Return (x, y) of the center of cell containing provided text 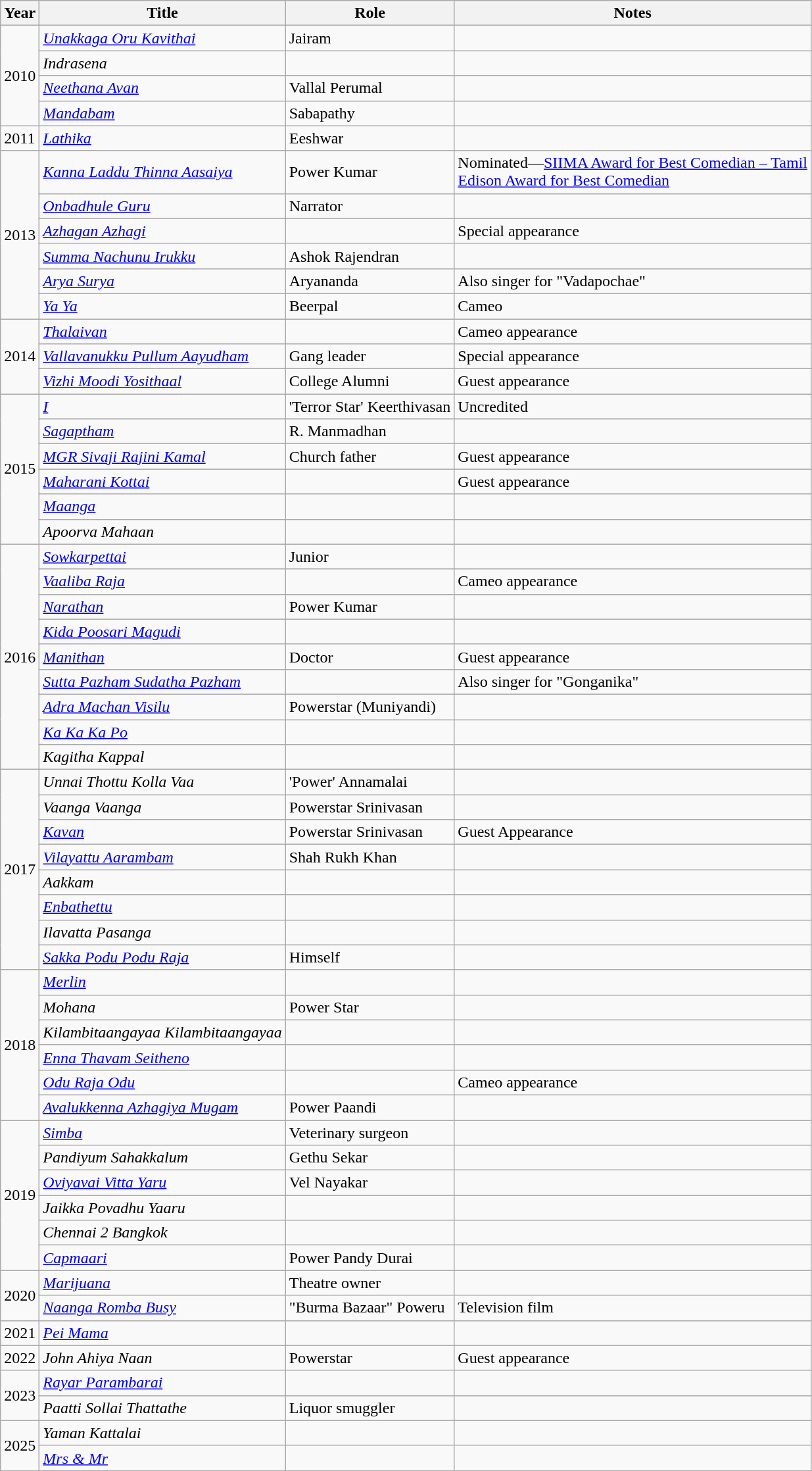
Vel Nayakar (370, 1183)
2015 (20, 469)
Kilambitaangayaa Kilambitaangayaa (162, 1032)
Maanga (162, 507)
I (162, 407)
Sagaptham (162, 432)
Gethu Sekar (370, 1158)
Cameo (633, 306)
Jaikka Povadhu Yaaru (162, 1208)
Kavan (162, 832)
"Burma Bazaar" Poweru (370, 1308)
Gang leader (370, 357)
Church father (370, 457)
Yaman Kattalai (162, 1433)
Power Star (370, 1007)
2011 (20, 138)
Capmaari (162, 1258)
Chennai 2 Bangkok (162, 1233)
Powerstar (Muniyandi) (370, 707)
Ilavatta Pasanga (162, 932)
Thalaivan (162, 331)
Powerstar (370, 1358)
Naanga Romba Busy (162, 1308)
Also singer for "Gonganika" (633, 682)
Kida Poosari Magudi (162, 632)
Paatti Sollai Thattathe (162, 1408)
Simba (162, 1132)
Arya Surya (162, 281)
2016 (20, 657)
2021 (20, 1333)
Vallal Perumal (370, 88)
Enbathettu (162, 907)
Vilayattu Aarambam (162, 857)
Apoorva Mahaan (162, 532)
Unakkaga Oru Kavithai (162, 38)
Sowkarpettai (162, 557)
Enna Thavam Seitheno (162, 1057)
Ya Ya (162, 306)
Rayar Parambarai (162, 1383)
Odu Raja Odu (162, 1082)
2014 (20, 356)
Vallavanukku Pullum Aayudham (162, 357)
College Alumni (370, 382)
Marijuana (162, 1283)
Power Pandy Durai (370, 1258)
Junior (370, 557)
Himself (370, 957)
2022 (20, 1358)
Also singer for "Vadapochae" (633, 281)
Vizhi Moodi Yosithaal (162, 382)
Beerpal (370, 306)
Year (20, 13)
Theatre owner (370, 1283)
Uncredited (633, 407)
Merlin (162, 982)
Kanna Laddu Thinna Aasaiya (162, 172)
Ka Ka Ka Po (162, 732)
Sabapathy (370, 113)
Neethana Avan (162, 88)
Mandabam (162, 113)
Vaaliba Raja (162, 582)
Pandiyum Sahakkalum (162, 1158)
Oviyavai Vitta Yaru (162, 1183)
Notes (633, 13)
Onbadhule Guru (162, 206)
Aryananda (370, 281)
Title (162, 13)
Doctor (370, 657)
2019 (20, 1195)
2025 (20, 1445)
Vaanga Vaanga (162, 807)
Azhagan Azhagi (162, 231)
2017 (20, 870)
Unnai Thottu Kolla Vaa (162, 782)
R. Manmadhan (370, 432)
2010 (20, 76)
2018 (20, 1045)
Sutta Pazham Sudatha Pazham (162, 682)
Maharani Kottai (162, 482)
Power Paandi (370, 1107)
'Terror Star' Keerthivasan (370, 407)
Indrasena (162, 63)
2020 (20, 1295)
Summa Nachunu Irukku (162, 256)
Narrator (370, 206)
Manithan (162, 657)
Ashok Rajendran (370, 256)
Veterinary surgeon (370, 1132)
John Ahiya Naan (162, 1358)
Nominated—SIIMA Award for Best Comedian – TamilEdison Award for Best Comedian (633, 172)
Pei Mama (162, 1333)
Aakkam (162, 882)
Adra Machan Visilu (162, 707)
Guest Appearance (633, 832)
Avalukkenna Azhagiya Mugam (162, 1107)
Mrs & Mr (162, 1458)
2013 (20, 234)
MGR Sivaji Rajini Kamal (162, 457)
Eeshwar (370, 138)
Sakka Podu Podu Raja (162, 957)
Mohana (162, 1007)
Television film (633, 1308)
Kagitha Kappal (162, 757)
Narathan (162, 607)
Liquor smuggler (370, 1408)
Lathika (162, 138)
Role (370, 13)
2023 (20, 1395)
Jairam (370, 38)
Shah Rukh Khan (370, 857)
'Power' Annamalai (370, 782)
